Determine the [X, Y] coordinate at the center of the cell enclosing the given text.  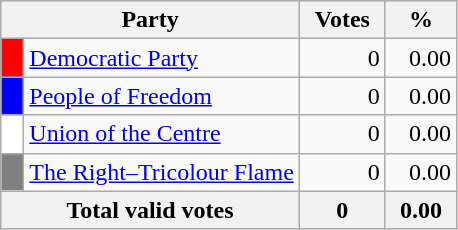
Democratic Party [162, 58]
Total valid votes [150, 210]
Votes [342, 20]
Party [150, 20]
% [420, 20]
The Right–Tricolour Flame [162, 172]
Union of the Centre [162, 134]
People of Freedom [162, 96]
